Return the (X, Y) coordinate for the center point of the cell that contains the specified text.  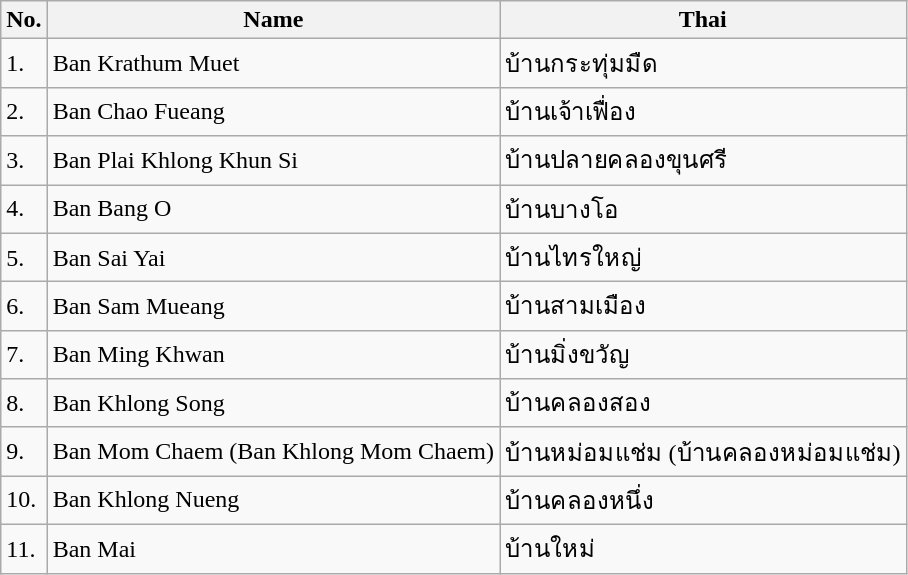
7. (24, 354)
Ban Bang O (273, 208)
9. (24, 452)
Ban Sam Mueang (273, 306)
8. (24, 404)
บ้านกระทุ่มมืด (704, 64)
บ้านมิ่งขวัญ (704, 354)
บ้านใหม่ (704, 548)
Ban Sai Yai (273, 258)
Ban Plai Khlong Khun Si (273, 160)
บ้านเจ้าเฟื่อง (704, 112)
No. (24, 20)
บ้านสามเมือง (704, 306)
5. (24, 258)
บ้านปลายคลองขุนศรี (704, 160)
11. (24, 548)
บ้านไทรใหญ่ (704, 258)
บ้านคลองหนึ่ง (704, 500)
บ้านหม่อมแช่ม (บ้านคลองหม่อมแช่ม) (704, 452)
10. (24, 500)
4. (24, 208)
Ban Krathum Muet (273, 64)
บ้านบางโอ (704, 208)
Thai (704, 20)
Ban Khlong Nueng (273, 500)
บ้านคลองสอง (704, 404)
Name (273, 20)
Ban Khlong Song (273, 404)
6. (24, 306)
3. (24, 160)
Ban Ming Khwan (273, 354)
Ban Chao Fueang (273, 112)
Ban Mai (273, 548)
2. (24, 112)
1. (24, 64)
Ban Mom Chaem (Ban Khlong Mom Chaem) (273, 452)
